Detect which cell encompasses the target text, then output its (x, y) center coordinate. 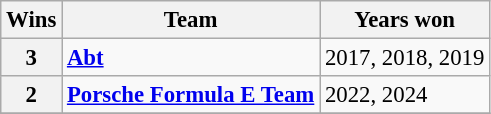
Porsche Formula E Team (191, 95)
2022, 2024 (405, 95)
3 (32, 58)
Years won (405, 20)
Team (191, 20)
2 (32, 95)
Abt (191, 58)
Wins (32, 20)
2017, 2018, 2019 (405, 58)
